Detect which cell encompasses the target text, then output its (X, Y) center coordinate. 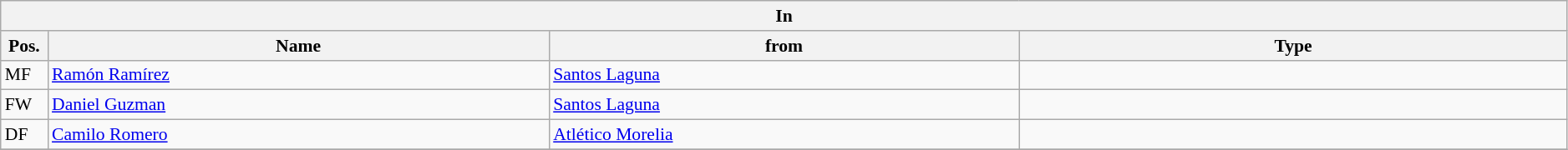
Name (298, 46)
from (784, 46)
DF (24, 135)
FW (24, 105)
Daniel Guzman (298, 105)
Type (1293, 46)
Pos. (24, 46)
In (784, 16)
Ramón Ramírez (298, 75)
Atlético Morelia (784, 135)
MF (24, 75)
Camilo Romero (298, 135)
